Capture the cell that displays the provided text and extract its (X, Y) central coordinate. 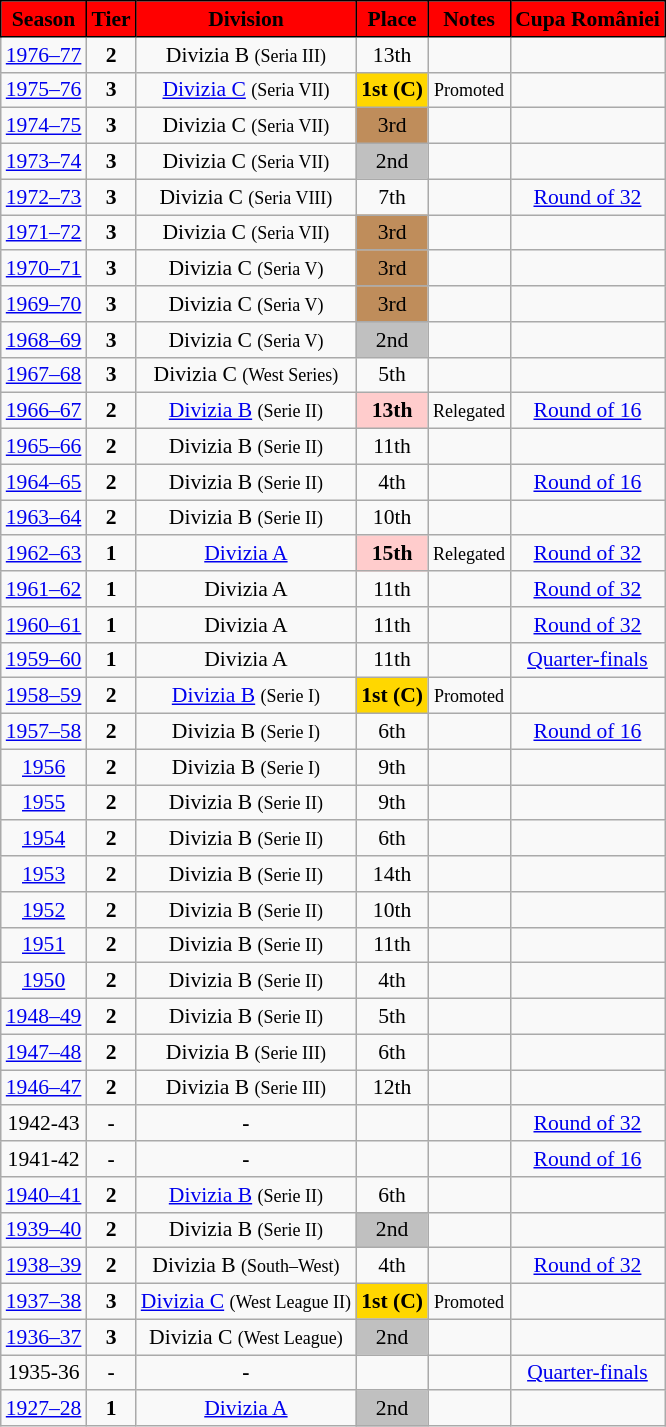
1927–28 (44, 1409)
1962–63 (44, 554)
1950 (44, 981)
1976–77 (44, 55)
1941-42 (44, 1159)
1971–72 (44, 233)
1957–58 (44, 732)
1946–47 (44, 1088)
1937–38 (44, 1302)
1959–60 (44, 660)
Divizia C (West Series) (246, 375)
1973–74 (44, 162)
1951 (44, 945)
1964–65 (44, 482)
1939–40 (44, 1230)
1963–64 (44, 518)
1938–39 (44, 1266)
Divizia C (West League) (246, 1337)
Notes (469, 19)
1953 (44, 874)
1955 (44, 803)
1954 (44, 839)
1974–75 (44, 126)
1961–62 (44, 589)
1942-43 (44, 1124)
Divizia B (South–West) (246, 1266)
1975–76 (44, 90)
1947–48 (44, 1052)
Divizia C (West League II) (246, 1302)
1935-36 (44, 1373)
15th (392, 554)
1940–41 (44, 1195)
Season (44, 19)
Divizia C (Seria VIII) (246, 197)
Divizia B (Seria III) (246, 55)
1956 (44, 767)
1965–66 (44, 447)
1960–61 (44, 625)
1952 (44, 910)
12th (392, 1088)
1948–49 (44, 1017)
1936–37 (44, 1337)
1968–69 (44, 340)
Division (246, 19)
1958–59 (44, 696)
1967–68 (44, 375)
Place (392, 19)
Tier (110, 19)
1970–71 (44, 269)
1972–73 (44, 197)
Cupa României (588, 19)
14th (392, 874)
7th (392, 197)
1966–67 (44, 411)
1969–70 (44, 304)
